Locate the cell with the specified text and output its (x, y) center coordinate. 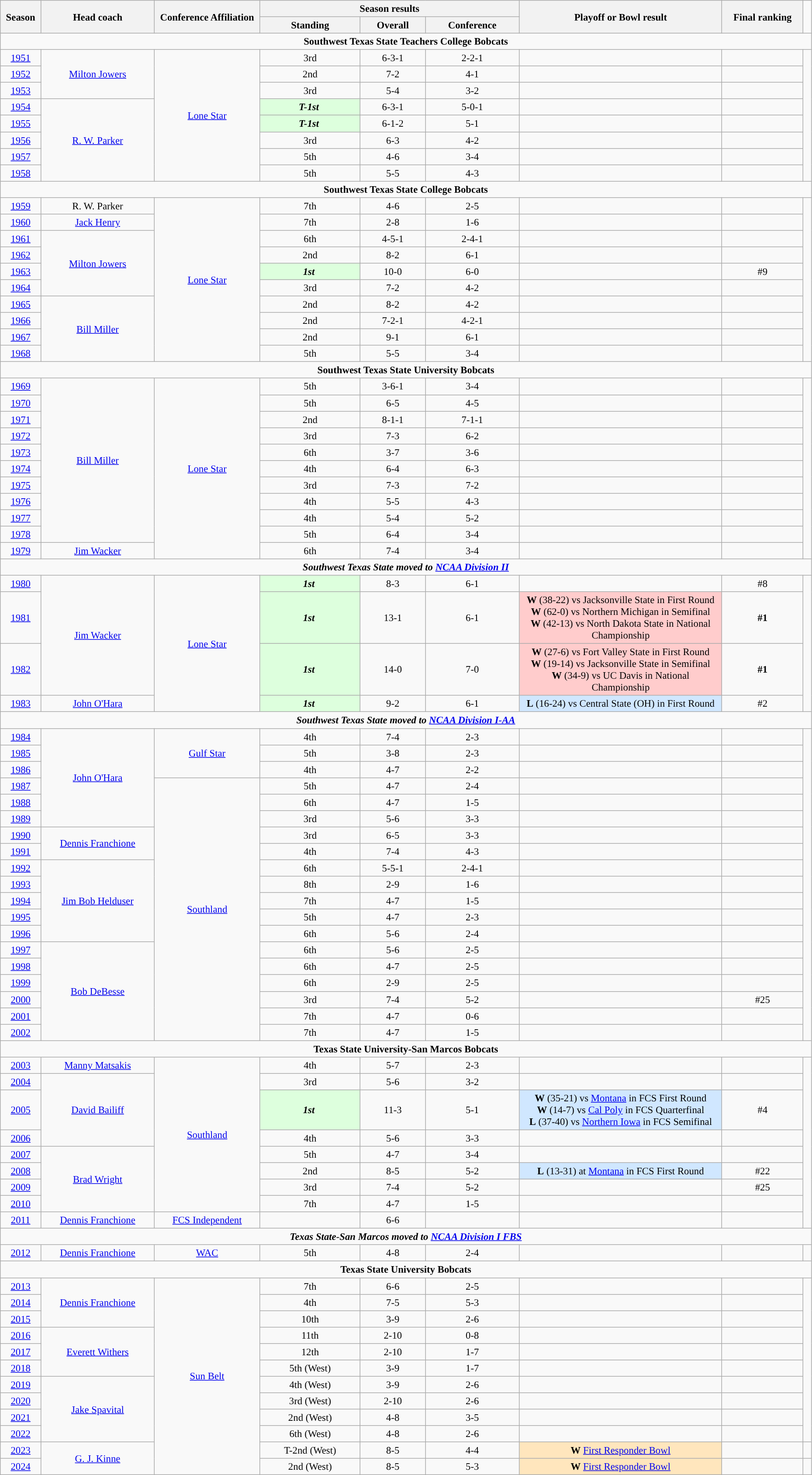
L (16-24) vs Central State (OH) in First Round (621, 704)
7-2-1 (393, 321)
1979 (21, 551)
1974 (21, 469)
6-0 (473, 271)
1995 (21, 917)
W (27-6) vs Fort Valley State in First RoundW (19-14) vs Jacksonville State in SemifinalW (34-9) vs UC Davis in National Championship (621, 670)
2015 (21, 1319)
1989 (21, 819)
3-8 (393, 753)
1965 (21, 305)
9-2 (393, 704)
2012 (21, 1253)
3rd (West) (310, 1401)
1984 (21, 737)
5-5-1 (393, 868)
#8 (763, 584)
1961 (21, 239)
13-1 (393, 618)
2-2-1 (473, 58)
2009 (21, 1187)
2022 (21, 1434)
1993 (21, 885)
2006 (21, 1138)
1968 (21, 354)
1964 (21, 288)
2003 (21, 1065)
1962 (21, 255)
#2 (763, 704)
WAC (207, 1253)
Standing (310, 25)
1997 (21, 950)
#9 (763, 271)
1976 (21, 502)
7-1-1 (473, 420)
Playoff or Bowl result (621, 17)
W (35-21) vs Montana in FCS First RoundW (14-7) vs Cal Poly in FCS QuarterfinalL (37-40) vs Northern Iowa in FCS Semifinal (621, 1110)
8-1-1 (393, 420)
Sun Belt (207, 1377)
1960 (21, 222)
Southwest Texas State Teachers College Bobcats (406, 42)
4th (West) (310, 1385)
1955 (21, 124)
2013 (21, 1286)
5-7 (393, 1065)
1983 (21, 704)
1988 (21, 802)
1957 (21, 156)
12th (310, 1352)
11th (310, 1335)
2001 (21, 1016)
1971 (21, 420)
1953 (21, 91)
6th (West) (310, 1434)
Texas State University Bobcats (406, 1270)
3-6 (473, 452)
0-6 (473, 1016)
Gulf Star (207, 753)
1972 (21, 436)
11-3 (393, 1110)
1959 (21, 206)
2024 (21, 1467)
3-6-1 (393, 387)
2005 (21, 1110)
1991 (21, 852)
1954 (21, 107)
1951 (21, 58)
W (38-22) vs Jacksonville State in First RoundW (62-0) vs Northern Michigan in SemifinalW (42-13) vs North Dakota State in National Championship (621, 618)
1977 (21, 518)
5th (West) (310, 1368)
1985 (21, 753)
2-8 (393, 222)
1998 (21, 967)
1969 (21, 387)
6-2 (473, 436)
1975 (21, 485)
1973 (21, 452)
Jake Spavital (98, 1409)
Manny Matsakis (98, 1065)
2021 (21, 1417)
Final ranking (763, 17)
1967 (21, 337)
2008 (21, 1171)
Season results (390, 9)
10-0 (393, 271)
T-2nd (West) (310, 1451)
6-1-2 (393, 124)
4-5-1 (393, 239)
10th (310, 1319)
Texas State-San Marcos moved to NCAA Division I FBS (406, 1237)
4-5 (473, 403)
1958 (21, 173)
Head coach (98, 17)
1994 (21, 901)
1982 (21, 670)
1999 (21, 983)
#4 (763, 1110)
1986 (21, 770)
2016 (21, 1335)
2002 (21, 1032)
Bob DeBesse (98, 991)
#22 (763, 1171)
1990 (21, 835)
1978 (21, 534)
Overall (393, 25)
4-4 (473, 1451)
1980 (21, 584)
1963 (21, 271)
1966 (21, 321)
3-5 (473, 1417)
2-2 (473, 770)
2017 (21, 1352)
1970 (21, 403)
Southwest Texas State moved to NCAA Division I-AA (406, 720)
5-0-1 (473, 107)
2004 (21, 1082)
2020 (21, 1401)
Southwest Texas State College Bobcats (406, 189)
14-0 (393, 670)
Season (21, 17)
8-3 (393, 584)
1952 (21, 74)
Conference Affiliation (207, 17)
2011 (21, 1220)
Southwest Texas State University Bobcats (406, 370)
L (13-31) at Montana in FCS First Round (621, 1171)
2014 (21, 1302)
1996 (21, 934)
Jack Henry (98, 222)
Everett Withers (98, 1351)
3-7 (393, 452)
Southwest Texas State moved to NCAA Division II (406, 567)
2007 (21, 1155)
Jim Bob Helduser (98, 901)
David Bailiff (98, 1110)
7-0 (473, 670)
1956 (21, 140)
2010 (21, 1204)
1987 (21, 786)
1981 (21, 618)
4-1 (473, 74)
2000 (21, 1000)
1992 (21, 868)
9-1 (393, 337)
7-5 (393, 1302)
Texas State University-San Marcos Bobcats (406, 1049)
Conference (473, 25)
FCS Independent (207, 1220)
Brad Wright (98, 1179)
4-2-1 (473, 321)
G. J. Kinne (98, 1459)
0-8 (473, 1335)
2023 (21, 1451)
2018 (21, 1368)
8th (310, 885)
2019 (21, 1385)
